Locate the cell with the specified text and output its [x, y] center coordinate. 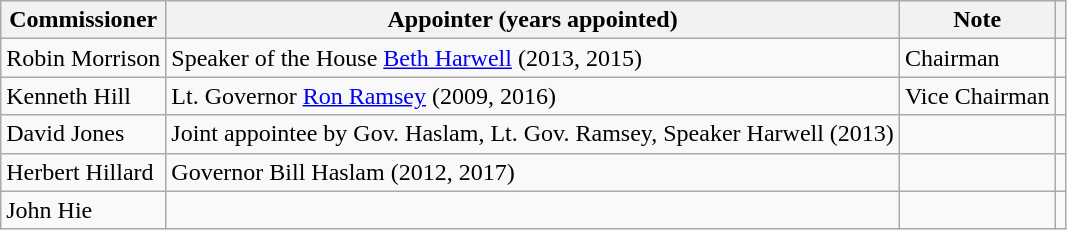
Governor Bill Haslam (2012, 2017) [533, 172]
Chairman [977, 58]
Speaker of the House Beth Harwell (2013, 2015) [533, 58]
John Hie [84, 210]
Joint appointee by Gov. Haslam, Lt. Gov. Ramsey, Speaker Harwell (2013) [533, 134]
David Jones [84, 134]
Kenneth Hill [84, 96]
Note [977, 20]
Appointer (years appointed) [533, 20]
Vice Chairman [977, 96]
Commissioner [84, 20]
Herbert Hillard [84, 172]
Lt. Governor Ron Ramsey (2009, 2016) [533, 96]
Robin Morrison [84, 58]
